Find where the given text appears and provide that cell's center as (X, Y) coordinate. 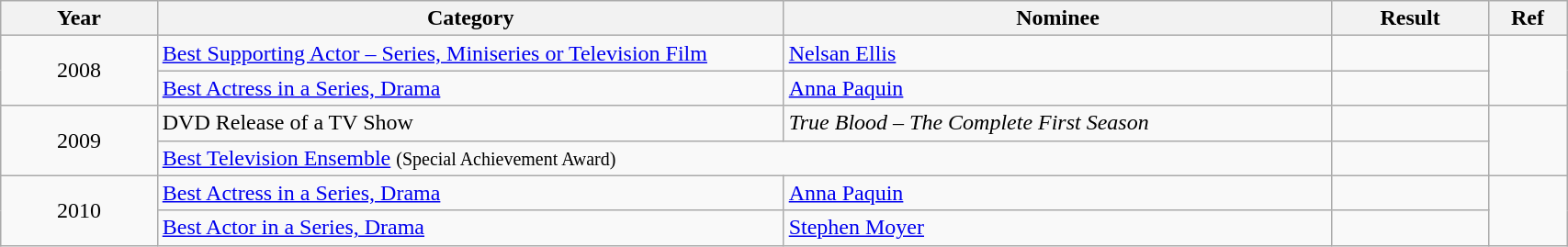
Nelsan Ellis (1058, 53)
DVD Release of a TV Show (470, 123)
2009 (79, 140)
True Blood – The Complete First Season (1058, 123)
Best Television Ensemble (Special Achievement Award) (744, 158)
Stephen Moyer (1058, 228)
Result (1410, 18)
Category (470, 18)
2010 (79, 210)
Ref (1527, 18)
Best Actor in a Series, Drama (470, 228)
Nominee (1058, 18)
Best Supporting Actor – Series, Miniseries or Television Film (470, 53)
Year (79, 18)
2008 (79, 71)
